Identify which cell holds the provided text, then report its (X, Y) central coordinate. 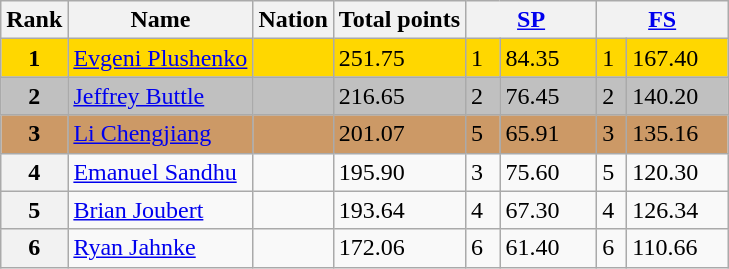
126.34 (678, 210)
Jeffrey Buttle (160, 96)
84.35 (548, 58)
Total points (399, 20)
Emanuel Sandhu (160, 172)
110.66 (678, 248)
FS (662, 20)
251.75 (399, 58)
76.45 (548, 96)
75.60 (548, 172)
216.65 (399, 96)
135.16 (678, 134)
167.40 (678, 58)
193.64 (399, 210)
Name (160, 20)
120.30 (678, 172)
195.90 (399, 172)
Evgeni Plushenko (160, 58)
140.20 (678, 96)
Ryan Jahnke (160, 248)
201.07 (399, 134)
SP (532, 20)
Li Chengjiang (160, 134)
65.91 (548, 134)
172.06 (399, 248)
Nation (293, 20)
61.40 (548, 248)
Brian Joubert (160, 210)
67.30 (548, 210)
Rank (34, 20)
